Return the [x, y] coordinate for the center point of the cell that contains the specified text.  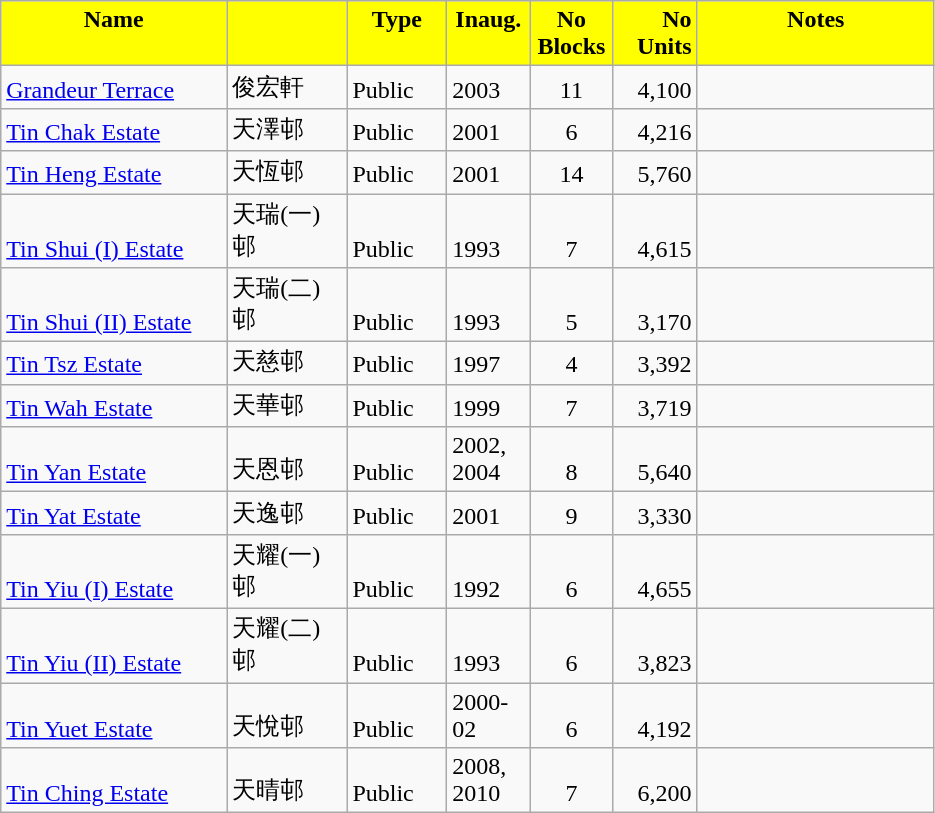
2003 [488, 88]
5 [572, 305]
4,100 [655, 88]
天逸邨 [287, 514]
4,655 [655, 571]
4,615 [655, 231]
Tin Heng Estate [114, 172]
5,640 [655, 460]
9 [572, 514]
5,760 [655, 172]
天恩邨 [287, 460]
6,200 [655, 780]
14 [572, 172]
天恆邨 [287, 172]
Name [114, 34]
Tin Shui (II) Estate [114, 305]
俊宏軒 [287, 88]
Type [397, 34]
4,216 [655, 130]
Tin Yiu (II) Estate [114, 645]
3,719 [655, 406]
Tin Yat Estate [114, 514]
天悅邨 [287, 714]
天瑞(二)邨 [287, 305]
2008, 2010 [488, 780]
No Blocks [572, 34]
3,392 [655, 364]
天晴邨 [287, 780]
天澤邨 [287, 130]
1992 [488, 571]
1999 [488, 406]
No Units [655, 34]
天耀(一)邨 [287, 571]
3,170 [655, 305]
1997 [488, 364]
2002, 2004 [488, 460]
Tin Shui (I) Estate [114, 231]
11 [572, 88]
天瑞(一)邨 [287, 231]
天耀(二)邨 [287, 645]
2000-02 [488, 714]
Inaug. [488, 34]
Grandeur Terrace [114, 88]
Tin Tsz Estate [114, 364]
4,192 [655, 714]
Notes [816, 34]
Tin Yan Estate [114, 460]
3,823 [655, 645]
Tin Chak Estate [114, 130]
8 [572, 460]
Tin Yiu (I) Estate [114, 571]
3,330 [655, 514]
Tin Yuet Estate [114, 714]
Tin Ching Estate [114, 780]
Tin Wah Estate [114, 406]
天華邨 [287, 406]
天慈邨 [287, 364]
4 [572, 364]
